Determine the [X, Y] coordinate at the center of the cell enclosing the given text.  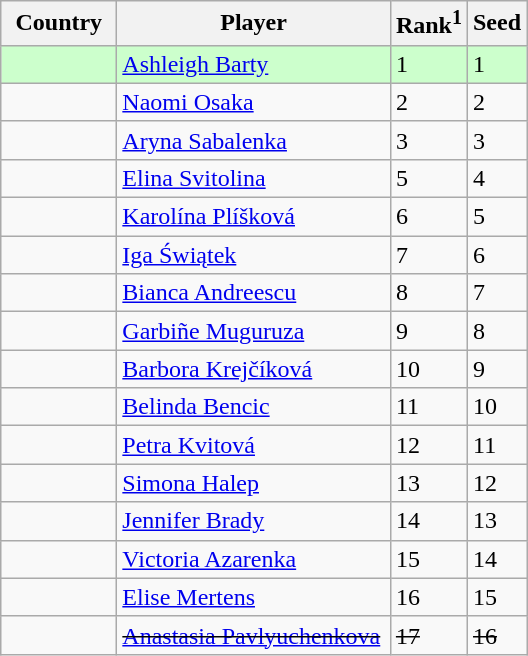
Aryna Sabalenka [254, 140]
Jennifer Brady [254, 521]
Elina Svitolina [254, 178]
Garbiñe Muguruza [254, 331]
Rank1 [428, 24]
Country [59, 24]
Victoria Azarenka [254, 559]
Barbora Krejčíková [254, 369]
Naomi Osaka [254, 102]
Elise Mertens [254, 597]
Simona Halep [254, 483]
17 [428, 635]
Seed [496, 24]
Anastasia Pavlyuchenkova [254, 635]
Karolína Plíšková [254, 217]
Iga Świątek [254, 255]
Ashleigh Barty [254, 64]
Petra Kvitová [254, 445]
Belinda Bencic [254, 407]
Player [254, 24]
Bianca Andreescu [254, 293]
4 [496, 178]
